Identify which cell holds the provided text, then report its [x, y] central coordinate. 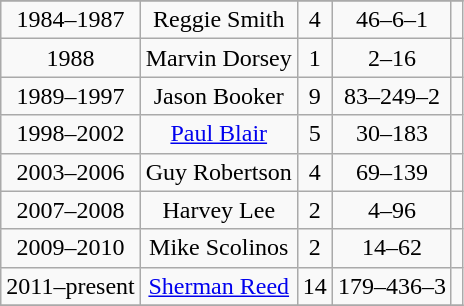
Reggie Smith [218, 20]
46–6–1 [392, 20]
179–436–3 [392, 286]
14 [314, 286]
Harvey Lee [218, 210]
Sherman Reed [218, 286]
14–62 [392, 248]
Jason Booker [218, 96]
1998–2002 [70, 134]
1 [314, 58]
Paul Blair [218, 134]
1988 [70, 58]
4–96 [392, 210]
Mike Scolinos [218, 248]
2009–2010 [70, 248]
1989–1997 [70, 96]
Guy Robertson [218, 172]
9 [314, 96]
Marvin Dorsey [218, 58]
2011–present [70, 286]
83–249–2 [392, 96]
2007–2008 [70, 210]
2003–2006 [70, 172]
30–183 [392, 134]
5 [314, 134]
69–139 [392, 172]
1984–1987 [70, 20]
2–16 [392, 58]
